Capture the cell that displays the provided text and extract its [X, Y] central coordinate. 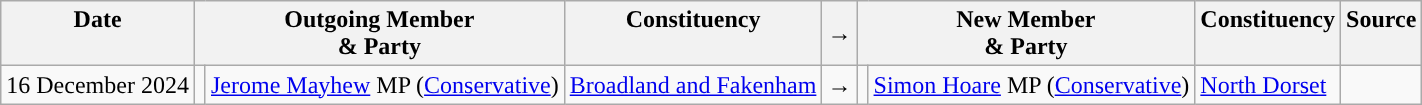
Simon Hoare MP (Conservative) [1032, 85]
Broadland and Fakenham [693, 85]
Source [1382, 34]
Date [98, 34]
North Dorset [1268, 85]
New Member& Party [1026, 34]
Outgoing Member& Party [379, 34]
Jerome Mayhew MP (Conservative) [384, 85]
16 December 2024 [98, 85]
